Scan for the cell matching the given text and deliver its (X, Y) coordinate at center. 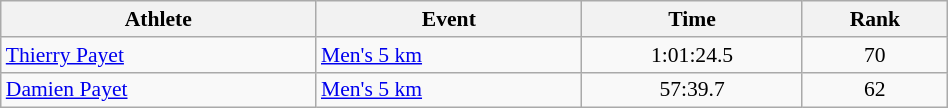
Rank (874, 19)
Damien Payet (158, 90)
Time (692, 19)
70 (874, 55)
Athlete (158, 19)
Thierry Payet (158, 55)
57:39.7 (692, 90)
Event (449, 19)
1:01:24.5 (692, 55)
62 (874, 90)
